From the cell containing the given text, extract its center point as [x, y] coordinate. 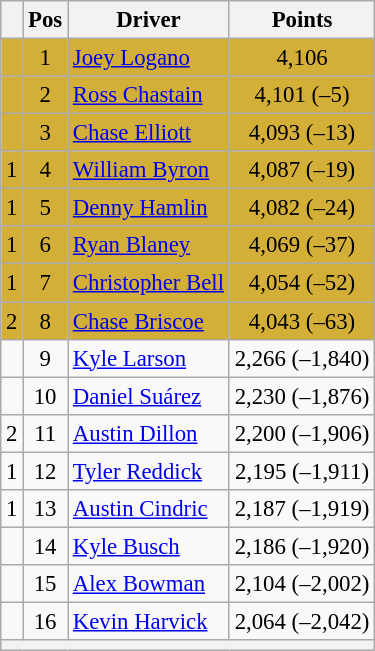
Kyle Busch [149, 546]
4,054 (–52) [302, 283]
5 [46, 208]
Austin Cindric [149, 509]
Kyle Larson [149, 358]
6 [46, 245]
4,087 (–19) [302, 170]
13 [46, 509]
Kevin Harvick [149, 621]
Ryan Blaney [149, 245]
Denny Hamlin [149, 208]
William Byron [149, 170]
Chase Briscoe [149, 321]
4,093 (–13) [302, 133]
4,082 (–24) [302, 208]
3 [46, 133]
9 [46, 358]
2,104 (–2,002) [302, 584]
12 [46, 471]
2,187 (–1,919) [302, 509]
2,266 (–1,840) [302, 358]
15 [46, 584]
2,186 (–1,920) [302, 546]
14 [46, 546]
Joey Logano [149, 58]
4,106 [302, 58]
11 [46, 433]
16 [46, 621]
7 [46, 283]
4,043 (–63) [302, 321]
Driver [149, 20]
Pos [46, 20]
Alex Bowman [149, 584]
4 [46, 170]
Austin Dillon [149, 433]
2,200 (–1,906) [302, 433]
2,195 (–1,911) [302, 471]
4,101 (–5) [302, 95]
Christopher Bell [149, 283]
Points [302, 20]
Daniel Suárez [149, 396]
Tyler Reddick [149, 471]
10 [46, 396]
8 [46, 321]
2,230 (–1,876) [302, 396]
4,069 (–37) [302, 245]
Chase Elliott [149, 133]
Ross Chastain [149, 95]
2,064 (–2,042) [302, 621]
